Scan for the cell matching the given text and deliver its [X, Y] coordinate at center. 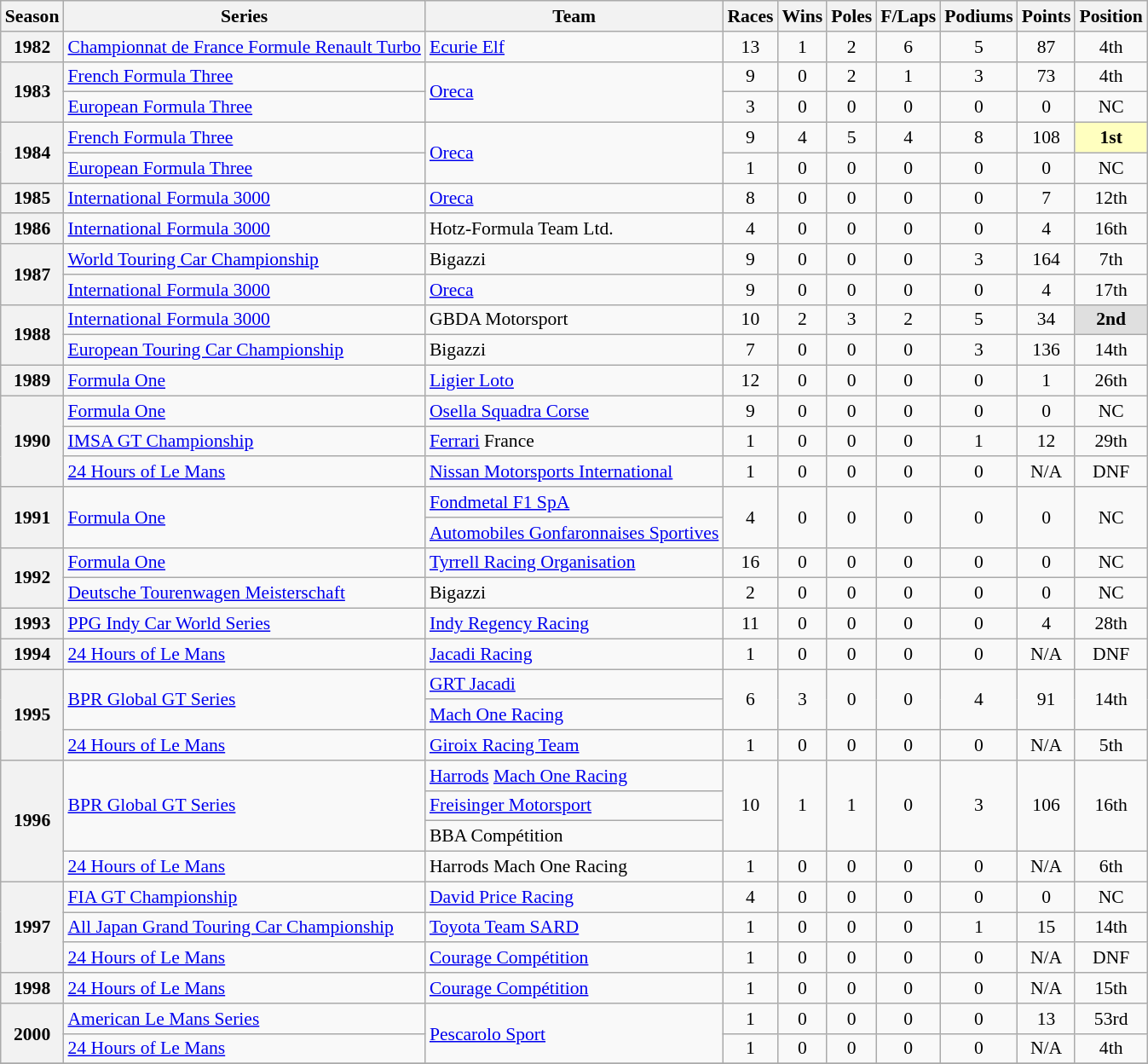
FIA GT Championship [244, 897]
1986 [32, 229]
Poles [851, 16]
Races [750, 16]
Nissan Motorsports International [574, 472]
1st [1111, 138]
87 [1047, 47]
Tyrrell Racing Organisation [574, 563]
34 [1047, 320]
1995 [32, 714]
All Japan Grand Touring Car Championship [244, 928]
1985 [32, 199]
1987 [32, 275]
Fondmetal F1 SpA [574, 502]
American Le Mans Series [244, 1019]
6th [1111, 867]
1984 [32, 153]
28th [1111, 624]
1990 [32, 442]
1989 [32, 381]
1994 [32, 654]
PPG Indy Car World Series [244, 624]
136 [1047, 350]
Mach One Racing [574, 715]
David Price Racing [574, 897]
1997 [32, 928]
108 [1047, 138]
17th [1111, 290]
Season [32, 16]
BBA Compétition [574, 836]
Wins [802, 16]
2000 [32, 1033]
F/Laps [909, 16]
2nd [1111, 320]
5th [1111, 745]
Podiums [978, 16]
15 [1047, 928]
164 [1047, 259]
73 [1047, 77]
1982 [32, 47]
GRT Jacadi [574, 685]
Ferrari France [574, 442]
Indy Regency Racing [574, 624]
1991 [32, 517]
16 [750, 563]
15th [1111, 988]
Series [244, 16]
Giroix Racing Team [574, 745]
26th [1111, 381]
1983 [32, 92]
Championnat de France Formule Renault Turbo [244, 47]
Osella Squadra Corse [574, 411]
106 [1047, 807]
European Touring Car Championship [244, 350]
1998 [32, 988]
53rd [1111, 1019]
Position [1111, 16]
Pescarolo Sport [574, 1033]
GBDA Motorsport [574, 320]
Hotz-Formula Team Ltd. [574, 229]
12th [1111, 199]
Ecurie Elf [574, 47]
Ligier Loto [574, 381]
Automobiles Gonfaronnaises Sportives [574, 533]
IMSA GT Championship [244, 442]
Team [574, 16]
1996 [32, 821]
World Touring Car Championship [244, 259]
Freisinger Motorsport [574, 806]
Jacadi Racing [574, 654]
29th [1111, 442]
1993 [32, 624]
91 [1047, 699]
1992 [32, 578]
Deutsche Tourenwagen Meisterschaft [244, 593]
7th [1111, 259]
Toyota Team SARD [574, 928]
1988 [32, 334]
11 [750, 624]
Points [1047, 16]
